Extract the [X, Y] coordinate from the center of the cell holding the provided text.  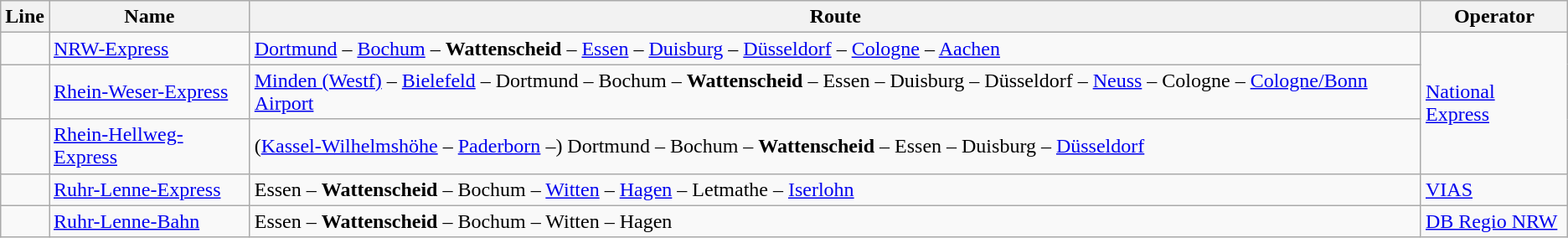
VIAS [1494, 189]
NRW-Express [149, 49]
DB Regio NRW [1494, 221]
Name [149, 17]
Ruhr-Lenne-Bahn [149, 221]
Essen – Wattenscheid – Bochum – Witten – Hagen [835, 221]
Dortmund – Bochum – Wattenscheid – Essen – Duisburg – Düsseldorf – Cologne – Aachen [835, 49]
Rhein-Hellweg-Express [149, 146]
Line [25, 17]
Minden (Westf) – Bielefeld – Dortmund – Bochum – Wattenscheid – Essen – Duisburg – Düsseldorf – Neuss – Cologne – Cologne/Bonn Airport [835, 92]
Rhein-Weser-Express [149, 92]
Essen – Wattenscheid – Bochum – Witten – Hagen – Letmathe – Iserlohn [835, 189]
Ruhr-Lenne-Express [149, 189]
Route [835, 17]
(Kassel-Wilhelmshöhe – Paderborn –) Dortmund – Bochum – Wattenscheid – Essen – Duisburg – Düsseldorf [835, 146]
Operator [1494, 17]
National Express [1494, 103]
